Determine the (X, Y) coordinate at the center of the cell enclosing the given text.  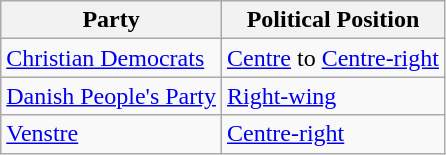
Centre to Centre-right (332, 58)
Centre-right (332, 134)
Christian Democrats (112, 58)
Danish People's Party (112, 96)
Venstre (112, 134)
Right-wing (332, 96)
Party (112, 20)
Political Position (332, 20)
